Extract the (X, Y) coordinate from the center of the cell holding the provided text.  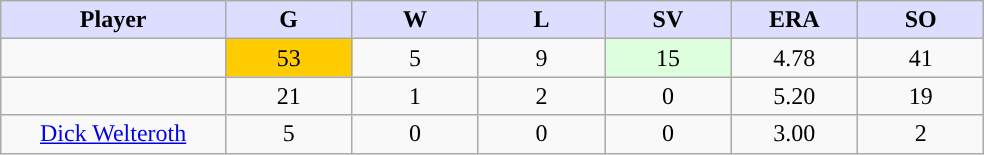
W (415, 20)
41 (920, 58)
SV (668, 20)
53 (288, 58)
15 (668, 58)
SO (920, 20)
4.78 (794, 58)
9 (541, 58)
ERA (794, 20)
L (541, 20)
19 (920, 96)
21 (288, 96)
Dick Welteroth (114, 134)
5.20 (794, 96)
Player (114, 20)
3.00 (794, 134)
G (288, 20)
1 (415, 96)
